Identify which cell holds the provided text, then report its (X, Y) central coordinate. 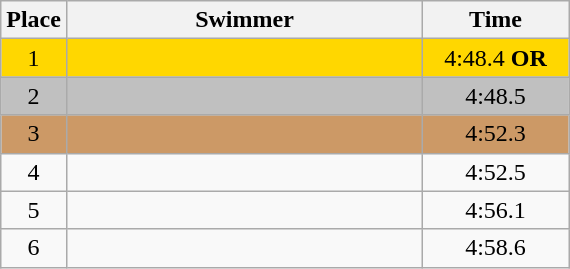
4:48.5 (496, 96)
4:58.6 (496, 248)
Place (34, 20)
3 (34, 134)
5 (34, 210)
6 (34, 248)
Time (496, 20)
4:48.4 OR (496, 58)
1 (34, 58)
4 (34, 172)
Swimmer (244, 20)
2 (34, 96)
4:56.1 (496, 210)
4:52.3 (496, 134)
4:52.5 (496, 172)
